Find where the given text appears and provide that cell's center as (X, Y) coordinate. 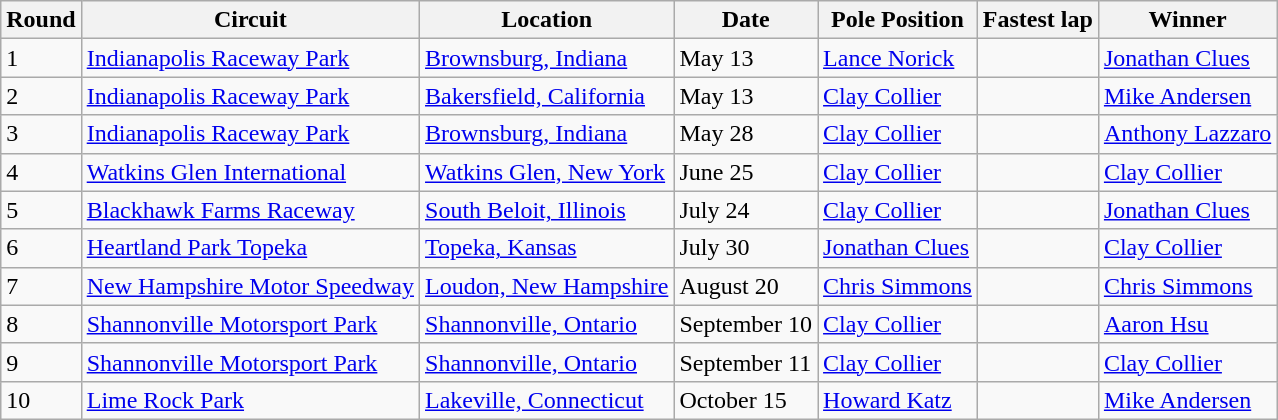
June 25 (746, 172)
10 (41, 400)
October 15 (746, 400)
South Beloit, Illinois (547, 210)
Winner (1187, 20)
Loudon, New Hampshire (547, 286)
Heartland Park Topeka (250, 248)
9 (41, 362)
Fastest lap (1038, 20)
5 (41, 210)
8 (41, 324)
Circuit (250, 20)
Lance Norick (898, 58)
7 (41, 286)
Location (547, 20)
1 (41, 58)
September 11 (746, 362)
May 28 (746, 134)
4 (41, 172)
Topeka, Kansas (547, 248)
Lime Rock Park (250, 400)
3 (41, 134)
Pole Position (898, 20)
2 (41, 96)
September 10 (746, 324)
Date (746, 20)
July 24 (746, 210)
Howard Katz (898, 400)
6 (41, 248)
Blackhawk Farms Raceway (250, 210)
Anthony Lazzaro (1187, 134)
August 20 (746, 286)
Lakeville, Connecticut (547, 400)
Round (41, 20)
July 30 (746, 248)
Watkins Glen International (250, 172)
Bakersfield, California (547, 96)
Aaron Hsu (1187, 324)
New Hampshire Motor Speedway (250, 286)
Watkins Glen, New York (547, 172)
